Locate the cell with the specified text and output its [X, Y] center coordinate. 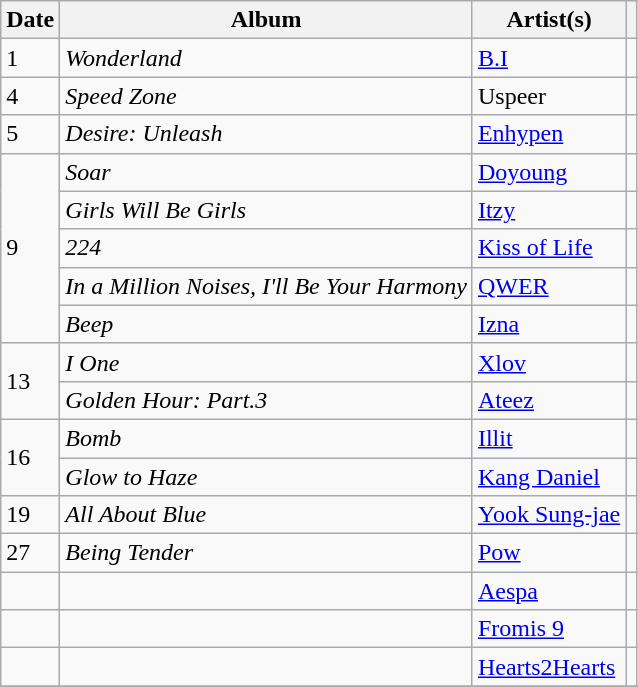
Izna [548, 324]
QWER [548, 286]
Enhypen [548, 134]
13 [30, 381]
Beep [266, 324]
Bomb [266, 438]
Soar [266, 172]
19 [30, 515]
Fromis 9 [548, 629]
Hearts2Hearts [548, 667]
Album [266, 20]
Uspeer [548, 96]
224 [266, 248]
Date [30, 20]
Kang Daniel [548, 477]
Yook Sung-jae [548, 515]
16 [30, 457]
Xlov [548, 362]
In a Million Noises, I'll Be Your Harmony [266, 286]
All About Blue [266, 515]
Itzy [548, 210]
Doyoung [548, 172]
9 [30, 248]
Kiss of Life [548, 248]
Glow to Haze [266, 477]
4 [30, 96]
5 [30, 134]
Pow [548, 553]
Aespa [548, 591]
Speed Zone [266, 96]
Being Tender [266, 553]
Golden Hour: Part.3 [266, 400]
Girls Will Be Girls [266, 210]
Illit [548, 438]
Wonderland [266, 58]
B.I [548, 58]
I One [266, 362]
Artist(s) [548, 20]
Desire: Unleash [266, 134]
Ateez [548, 400]
1 [30, 58]
27 [30, 553]
